Locate the cell with the specified text and output its [X, Y] center coordinate. 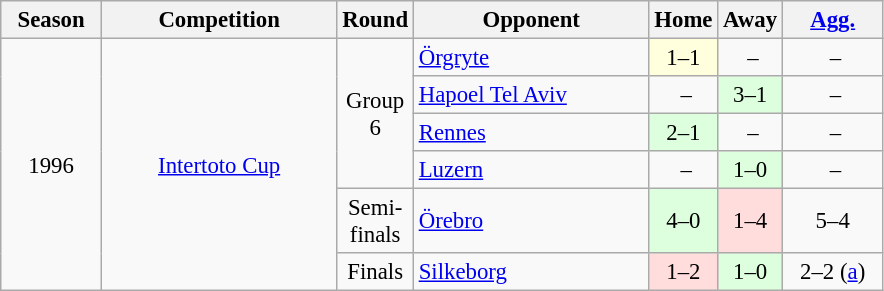
Luzern [531, 170]
Competition [219, 20]
4–0 [684, 222]
1–1 [684, 58]
Group6 [375, 114]
Örgryte [531, 58]
1–0 [750, 170]
Home [684, 20]
Semi-finals [375, 222]
Away [750, 20]
5–4 [832, 222]
Agg. [832, 20]
2–1 [684, 133]
Opponent [531, 20]
Hapoel Tel Aviv [531, 95]
Round [375, 20]
Season [52, 20]
3–1 [750, 95]
1–4 [750, 222]
Rennes [531, 133]
Örebro [531, 222]
